For the text-containing cell, return its midpoint in [x, y] coordinate format. 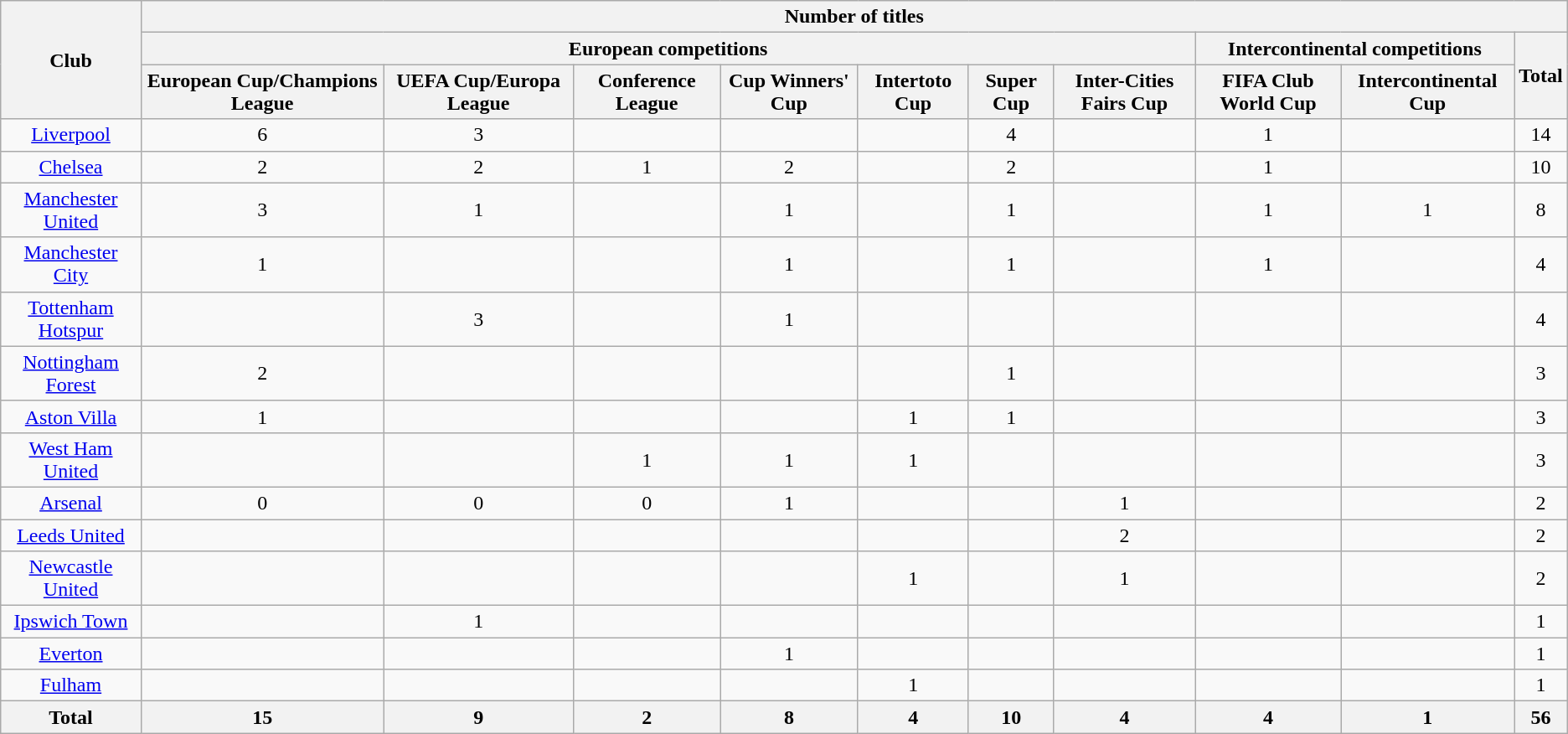
Super Cup [1010, 92]
Everton [71, 654]
56 [1541, 717]
Number of titles [854, 17]
Tottenham Hotspur [71, 318]
9 [478, 717]
Intertoto Cup [913, 92]
West Ham United [71, 459]
Fulham [71, 685]
Chelsea [71, 167]
Arsenal [71, 503]
FIFA Club World Cup [1268, 92]
Newcastle United [71, 578]
Inter-Cities Fairs Cup [1124, 92]
Liverpool [71, 135]
Intercontinental competitions [1355, 49]
6 [262, 135]
Intercontinental Cup [1427, 92]
Conference League [647, 92]
Manchester City [71, 265]
UEFA Cup/Europa League [478, 92]
Nottingham Forest [71, 374]
Aston Villa [71, 416]
Manchester United [71, 209]
Leeds United [71, 535]
Club [71, 60]
Ipswich Town [71, 622]
14 [1541, 135]
European Cup/Champions League [262, 92]
15 [262, 717]
European competitions [668, 49]
Cup Winners' Cup [789, 92]
